Search for the cell housing the specified text and yield its [X, Y] center coordinate. 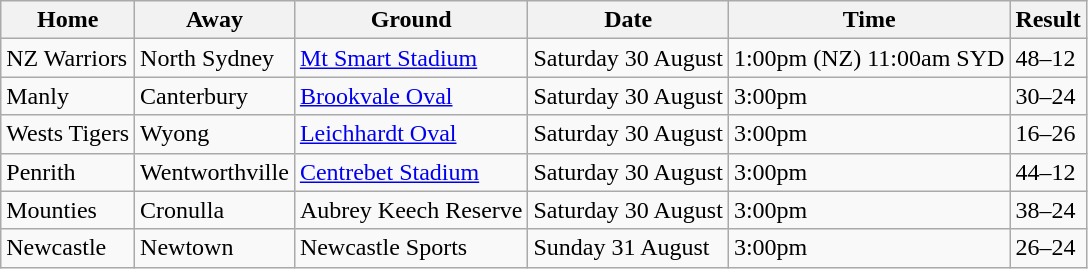
Time [868, 20]
NZ Warriors [68, 58]
Home [68, 20]
Ground [411, 20]
Newtown [215, 248]
Brookvale Oval [411, 96]
30–24 [1048, 96]
North Sydney [215, 58]
38–24 [1048, 210]
Result [1048, 20]
Away [215, 20]
Wests Tigers [68, 134]
44–12 [1048, 172]
Penrith [68, 172]
Centrebet Stadium [411, 172]
Leichhardt Oval [411, 134]
Wentworthville [215, 172]
48–12 [1048, 58]
Sunday 31 August [628, 248]
Newcastle [68, 248]
Canterbury [215, 96]
Cronulla [215, 210]
Newcastle Sports [411, 248]
Mt Smart Stadium [411, 58]
Manly [68, 96]
16–26 [1048, 134]
Aubrey Keech Reserve [411, 210]
Mounties [68, 210]
Date [628, 20]
26–24 [1048, 248]
1:00pm (NZ) 11:00am SYD [868, 58]
Wyong [215, 134]
